Detect which cell encompasses the target text, then output its (x, y) center coordinate. 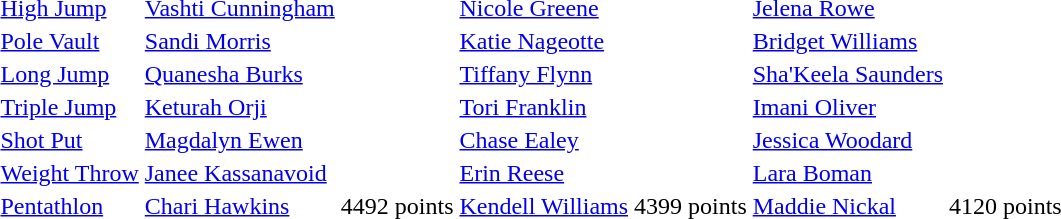
Imani Oliver (848, 107)
Tiffany Flynn (544, 74)
Katie Nageotte (544, 41)
Tori Franklin (544, 107)
Janee Kassanavoid (240, 173)
Lara Boman (848, 173)
Bridget Williams (848, 41)
Jessica Woodard (848, 140)
Keturah Orji (240, 107)
Erin Reese (544, 173)
Sha'Keela Saunders (848, 74)
Chase Ealey (544, 140)
Quanesha Burks (240, 74)
Magdalyn Ewen (240, 140)
Sandi Morris (240, 41)
